For the text-containing cell, return its midpoint in [X, Y] coordinate format. 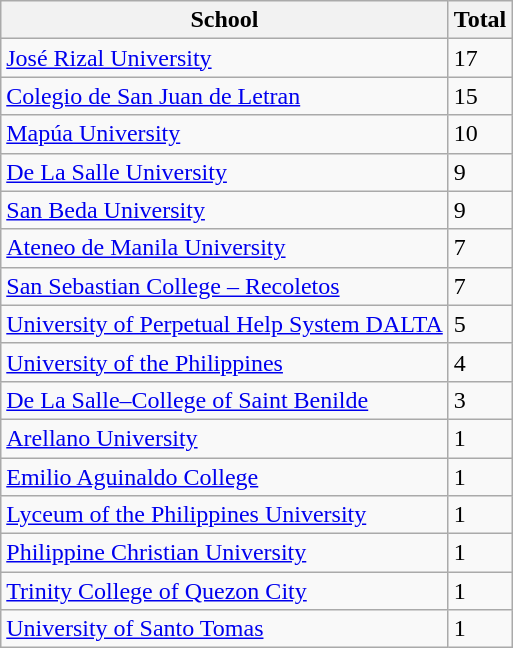
Trinity College of Quezon City [225, 591]
University of the Philippines [225, 362]
University of Santo Tomas [225, 629]
Emilio Aguinaldo College [225, 477]
17 [480, 58]
Total [480, 20]
Ateneo de Manila University [225, 248]
University of Perpetual Help System DALTA [225, 324]
José Rizal University [225, 58]
10 [480, 134]
School [225, 20]
5 [480, 324]
San Beda University [225, 210]
Arellano University [225, 438]
3 [480, 400]
Lyceum of the Philippines University [225, 515]
Philippine Christian University [225, 553]
Mapúa University [225, 134]
Colegio de San Juan de Letran [225, 96]
San Sebastian College – Recoletos [225, 286]
4 [480, 362]
15 [480, 96]
De La Salle–College of Saint Benilde [225, 400]
De La Salle University [225, 172]
